Determine the [X, Y] coordinate at the center of the cell enclosing the given text.  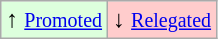
↓ Relegated [162, 20]
↑ Promoted [54, 20]
